Pinpoint the cell where the given text exists, returning its (x, y) midpoint coordinate. 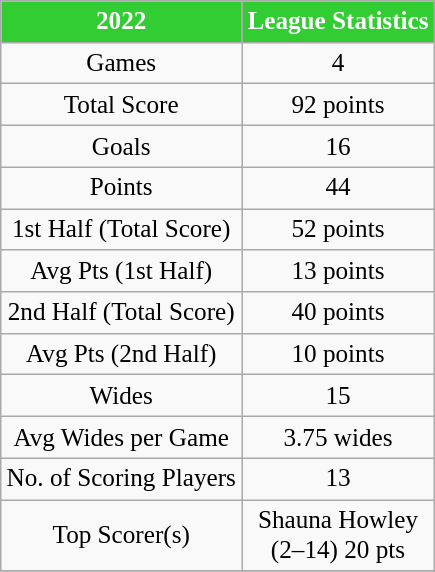
4 (338, 63)
13 points (338, 271)
Goals (122, 146)
Shauna Howley(2–14) 20 pts (338, 535)
Points (122, 188)
15 (338, 396)
Avg Pts (2nd Half) (122, 354)
10 points (338, 354)
Avg Pts (1st Half) (122, 271)
1st Half (Total Score) (122, 229)
Total Score (122, 105)
44 (338, 188)
16 (338, 146)
Wides (122, 396)
92 points (338, 105)
3.75 wides (338, 437)
13 (338, 479)
52 points (338, 229)
40 points (338, 313)
League Statistics (338, 22)
No. of Scoring Players (122, 479)
2nd Half (Total Score) (122, 313)
Avg Wides per Game (122, 437)
Top Scorer(s) (122, 535)
Games (122, 63)
2022 (122, 22)
